Pinpoint the cell where the given text exists, returning its (X, Y) midpoint coordinate. 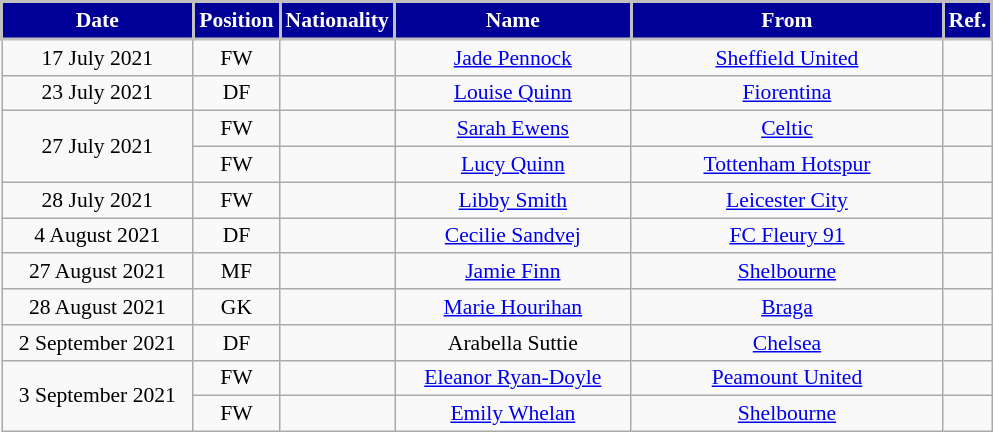
Celtic (787, 129)
Leicester City (787, 200)
Ref. (968, 20)
2 September 2021 (98, 343)
Fiorentina (787, 93)
MF (236, 272)
4 August 2021 (98, 236)
Arabella Suttie (514, 343)
Louise Quinn (514, 93)
FC Fleury 91 (787, 236)
Eleanor Ryan-Doyle (514, 378)
17 July 2021 (98, 57)
Chelsea (787, 343)
23 July 2021 (98, 93)
Marie Hourihan (514, 307)
Nationality (338, 20)
Jamie Finn (514, 272)
Jade Pennock (514, 57)
Position (236, 20)
Tottenham Hotspur (787, 165)
27 August 2021 (98, 272)
Name (514, 20)
Peamount United (787, 378)
28 August 2021 (98, 307)
GK (236, 307)
28 July 2021 (98, 200)
From (787, 20)
3 September 2021 (98, 396)
Lucy Quinn (514, 165)
Emily Whelan (514, 414)
Sarah Ewens (514, 129)
Sheffield United (787, 57)
27 July 2021 (98, 146)
Cecilie Sandvej (514, 236)
Libby Smith (514, 200)
Braga (787, 307)
Date (98, 20)
